Return the (x, y) coordinate for the center point of the cell that contains the specified text.  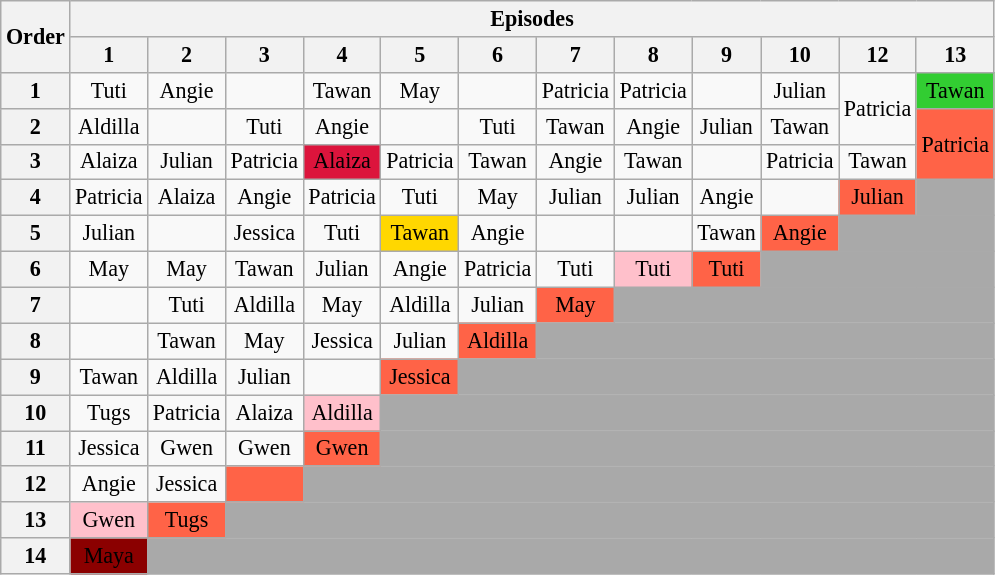
14 (36, 556)
Episodes (532, 18)
Maya (109, 556)
11 (36, 448)
Order (36, 36)
